Output the (X, Y) coordinate of the center of the cell containing the given text.  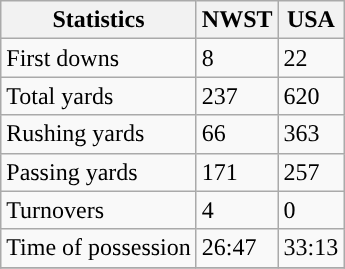
237 (237, 96)
620 (311, 96)
Time of possession (99, 248)
USA (311, 20)
0 (311, 210)
26:47 (237, 248)
Turnovers (99, 210)
22 (311, 58)
363 (311, 134)
Total yards (99, 96)
Rushing yards (99, 134)
33:13 (311, 248)
Statistics (99, 20)
Passing yards (99, 172)
171 (237, 172)
257 (311, 172)
4 (237, 210)
8 (237, 58)
First downs (99, 58)
66 (237, 134)
NWST (237, 20)
